Return the [x, y] coordinate for the center point of the cell that contains the specified text.  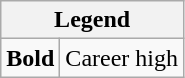
Bold [30, 58]
Career high [122, 58]
Legend [92, 20]
